Provide the (x, y) coordinate of the cell's center where the given text is located.  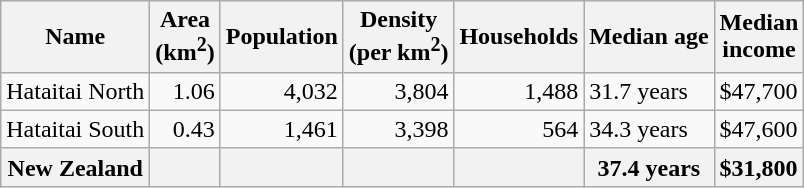
Name (76, 37)
Density(per km2) (398, 37)
1.06 (185, 91)
Medianincome (759, 37)
564 (519, 129)
3,398 (398, 129)
Area(km2) (185, 37)
Hataitai South (76, 129)
Median age (649, 37)
3,804 (398, 91)
New Zealand (76, 167)
$47,700 (759, 91)
37.4 years (649, 167)
1,461 (282, 129)
Households (519, 37)
Hataitai North (76, 91)
Population (282, 37)
$31,800 (759, 167)
$47,600 (759, 129)
34.3 years (649, 129)
31.7 years (649, 91)
1,488 (519, 91)
4,032 (282, 91)
0.43 (185, 129)
